Capture the cell that displays the provided text and extract its (X, Y) central coordinate. 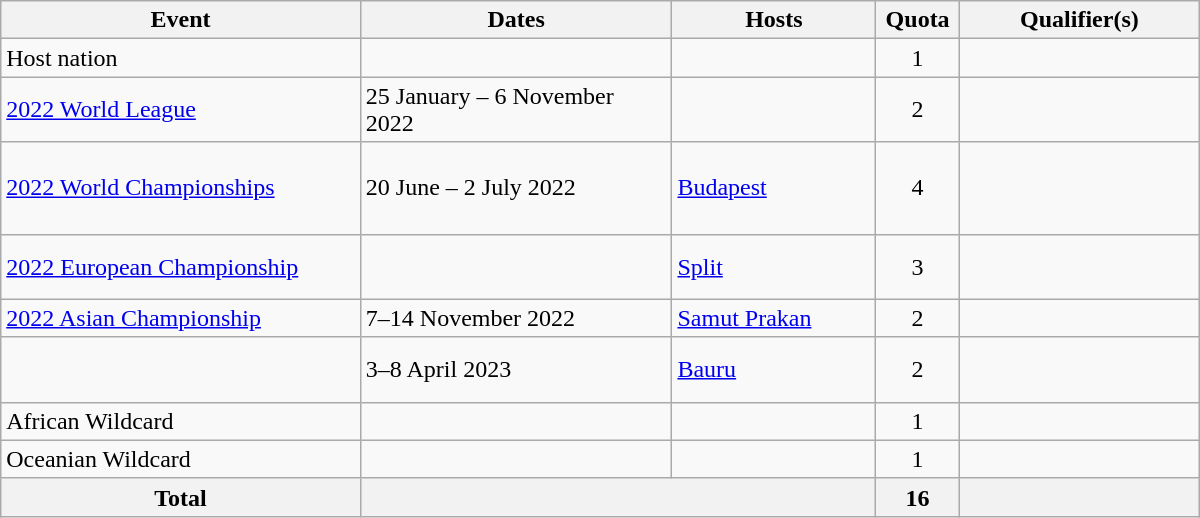
4 (918, 188)
Total (181, 497)
Hosts (774, 20)
Split (774, 266)
Oceanian Wildcard (181, 459)
Bauru (774, 370)
Samut Prakan (774, 318)
16 (918, 497)
African Wildcard (181, 421)
2022 World League (181, 110)
3–8 April 2023 (516, 370)
Event (181, 20)
25 January – 6 November 2022 (516, 110)
7–14 November 2022 (516, 318)
20 June – 2 July 2022 (516, 188)
Dates (516, 20)
Host nation (181, 58)
2022 World Championships (181, 188)
Budapest (774, 188)
2022 Asian Championship (181, 318)
2022 European Championship (181, 266)
Quota (918, 20)
Qualifier(s) (1080, 20)
3 (918, 266)
